Search for the cell housing the specified text and yield its [x, y] center coordinate. 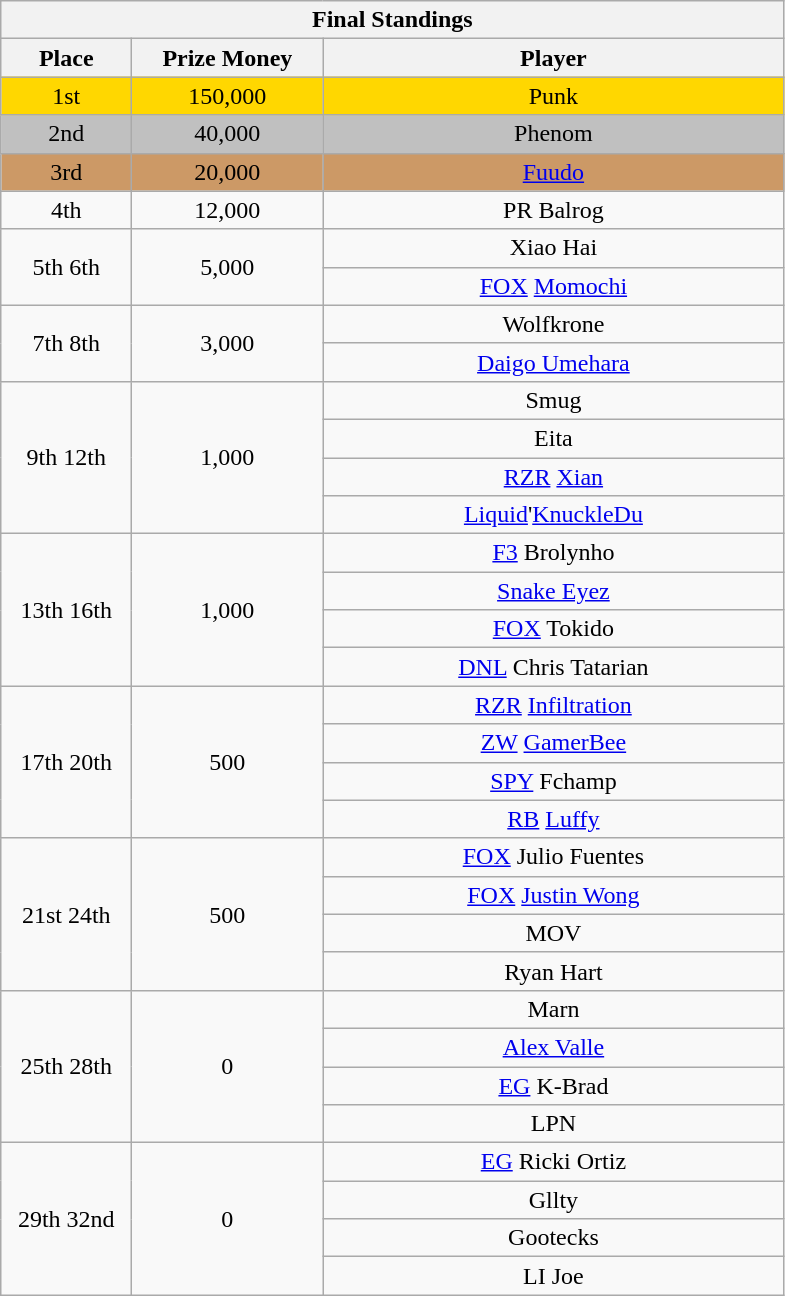
12,000 [228, 210]
2nd [66, 134]
Alex Valle [554, 1047]
FOX Justin Wong [554, 895]
29th 32nd [66, 1219]
FOX Julio Fuentes [554, 857]
FOX Momochi [554, 286]
25th 28th [66, 1066]
Smug [554, 400]
20,000 [228, 172]
3rd [66, 172]
5,000 [228, 267]
RB Luffy [554, 819]
Wolfkrone [554, 324]
Phenom [554, 134]
3,000 [228, 343]
17th 20th [66, 762]
EG Ricki Ortiz [554, 1162]
DNL Chris Tatarian [554, 667]
Place [66, 58]
1st [66, 96]
150,000 [228, 96]
Prize Money [228, 58]
Player [554, 58]
Gootecks [554, 1238]
ZW GamerBee [554, 743]
40,000 [228, 134]
Punk [554, 96]
SPY Fchamp [554, 781]
4th [66, 210]
9th 12th [66, 457]
EG K-Brad [554, 1085]
7th 8th [66, 343]
21st 24th [66, 914]
PR Balrog [554, 210]
RZR Xian [554, 477]
Daigo Umehara [554, 362]
Snake Eyez [554, 591]
MOV [554, 933]
13th 16th [66, 610]
FOX Tokido [554, 629]
5th 6th [66, 267]
Xiao Hai [554, 248]
RZR Infiltration [554, 705]
Ryan Hart [554, 971]
F3 Brolynho [554, 553]
Final Standings [392, 20]
LI Joe [554, 1276]
Fuudo [554, 172]
LPN [554, 1124]
Gllty [554, 1200]
Marn [554, 1009]
Eita [554, 438]
Liquid'KnuckleDu [554, 515]
